Extract the (X, Y) coordinate from the center of the cell holding the provided text.  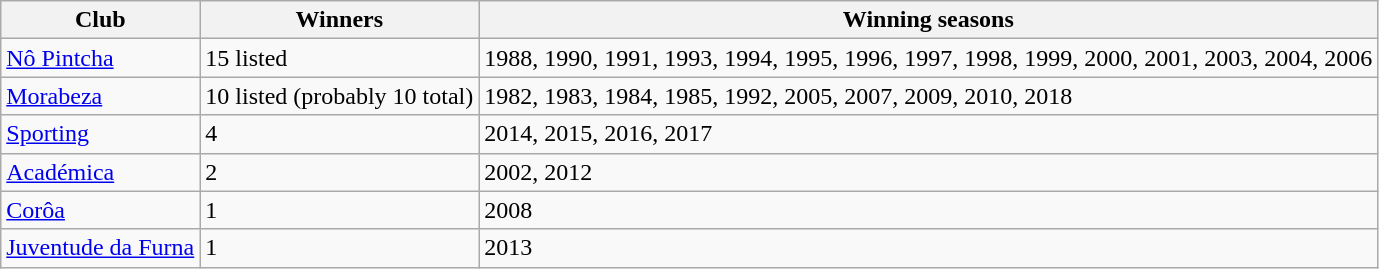
15 listed (340, 58)
10 listed (probably 10 total) (340, 96)
2 (340, 172)
2014, 2015, 2016, 2017 (928, 134)
Winning seasons (928, 20)
2008 (928, 210)
1982, 1983, 1984, 1985, 1992, 2005, 2007, 2009, 2010, 2018 (928, 96)
2002, 2012 (928, 172)
Morabeza (100, 96)
Académica (100, 172)
Nô Pintcha (100, 58)
1988, 1990, 1991, 1993, 1994, 1995, 1996, 1997, 1998, 1999, 2000, 2001, 2003, 2004, 2006 (928, 58)
Corôa (100, 210)
Sporting (100, 134)
Club (100, 20)
4 (340, 134)
Juventude da Furna (100, 248)
2013 (928, 248)
Winners (340, 20)
